Pinpoint the cell where the given text exists, returning its (x, y) midpoint coordinate. 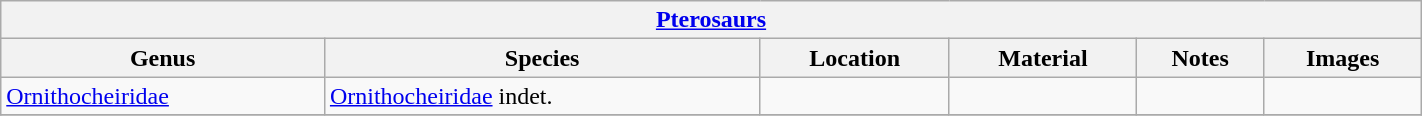
Ornithocheiridae indet. (542, 96)
Ornithocheiridae (163, 96)
Images (1342, 58)
Species (542, 58)
Genus (163, 58)
Material (1042, 58)
Location (855, 58)
Notes (1200, 58)
Pterosaurs (711, 20)
